Find where the given text appears and provide that cell's center as (X, Y) coordinate. 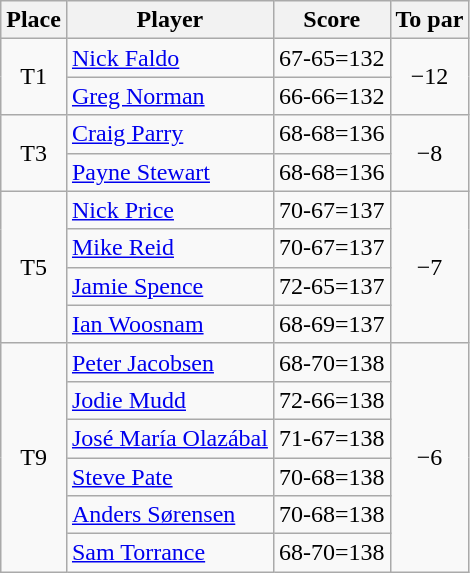
T9 (34, 457)
−8 (430, 153)
Craig Parry (170, 134)
68-69=137 (332, 324)
Nick Price (170, 210)
Score (332, 20)
José María Olazábal (170, 438)
T1 (34, 77)
Mike Reid (170, 248)
Jodie Mudd (170, 400)
−12 (430, 77)
72-65=137 (332, 286)
71-67=138 (332, 438)
Place (34, 20)
Payne Stewart (170, 172)
Player (170, 20)
T3 (34, 153)
T5 (34, 267)
72-66=138 (332, 400)
Nick Faldo (170, 58)
67-65=132 (332, 58)
−6 (430, 457)
Ian Woosnam (170, 324)
To par (430, 20)
Sam Torrance (170, 553)
Steve Pate (170, 477)
Jamie Spence (170, 286)
66-66=132 (332, 96)
Greg Norman (170, 96)
Anders Sørensen (170, 515)
Peter Jacobsen (170, 362)
−7 (430, 267)
